Detect which cell encompasses the target text, then output its (x, y) center coordinate. 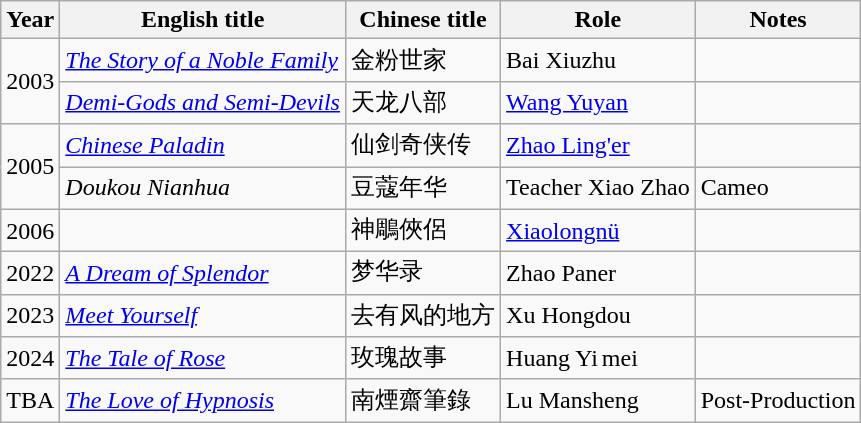
去有风的地方 (422, 316)
Huang Yi mei (598, 358)
金粉世家 (422, 60)
梦华录 (422, 274)
The Tale of Rose (203, 358)
Chinese title (422, 20)
A Dream of Splendor (203, 274)
The Love of Hypnosis (203, 400)
Role (598, 20)
Post-Production (778, 400)
Demi-Gods and Semi-Devils (203, 102)
English title (203, 20)
Lu Mansheng (598, 400)
南煙齋筆錄 (422, 400)
Chinese Paladin (203, 146)
Cameo (778, 188)
Teacher Xiao Zhao (598, 188)
2003 (30, 82)
Zhao Ling'er (598, 146)
2005 (30, 166)
仙剑奇侠传 (422, 146)
The Story of a Noble Family (203, 60)
Wang Yuyan (598, 102)
玫瑰故事 (422, 358)
Bai Xiuzhu (598, 60)
豆蔻年华 (422, 188)
2006 (30, 230)
2023 (30, 316)
Zhao Paner (598, 274)
2022 (30, 274)
Meet Yourself (203, 316)
Notes (778, 20)
2024 (30, 358)
Xu Hongdou (598, 316)
Year (30, 20)
TBA (30, 400)
天龙八部 (422, 102)
神鵰俠侶 (422, 230)
Xiaolongnü (598, 230)
Doukou Nianhua (203, 188)
